Extract the [x, y] coordinate from the center of the cell holding the provided text.  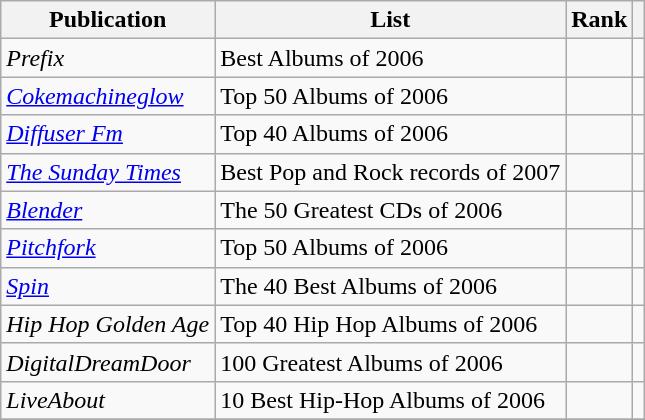
The 50 Greatest CDs of 2006 [390, 210]
DigitalDreamDoor [108, 362]
The Sunday Times [108, 172]
Pitchfork [108, 248]
Cokemachineglow [108, 96]
Publication [108, 20]
Best Pop and Rock records of 2007 [390, 172]
Prefix [108, 58]
100 Greatest Albums of 2006 [390, 362]
Diffuser Fm [108, 134]
Best Albums of 2006 [390, 58]
Top 40 Albums of 2006 [390, 134]
List [390, 20]
10 Best Hip-Hop Albums of 2006 [390, 400]
Hip Hop Golden Age [108, 324]
Top 40 Hip Hop Albums of 2006 [390, 324]
LiveAbout [108, 400]
The 40 Best Albums of 2006 [390, 286]
Blender [108, 210]
Rank [600, 20]
Spin [108, 286]
